Determine the (x, y) coordinate at the center of the cell enclosing the given text.  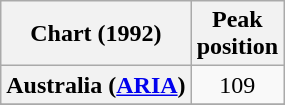
Australia (ARIA) (96, 85)
109 (237, 85)
Chart (1992) (96, 34)
Peakposition (237, 34)
